Pinpoint the cell where the given text exists, returning its [X, Y] midpoint coordinate. 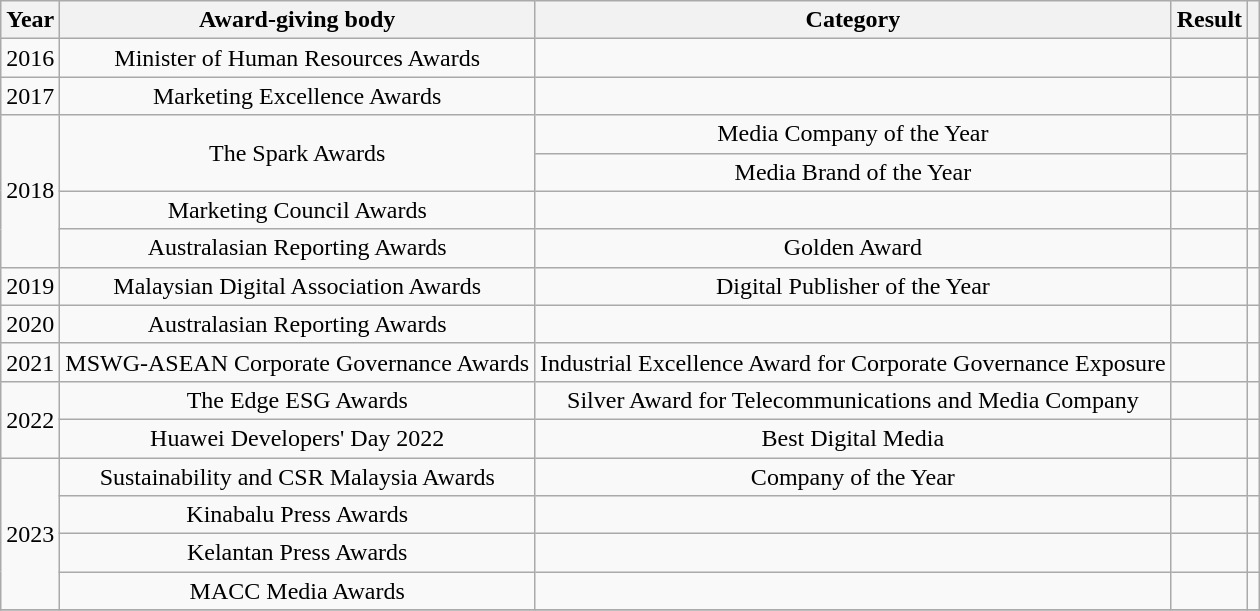
Digital Publisher of the Year [854, 286]
Award-giving body [298, 20]
2022 [30, 419]
Media Brand of the Year [854, 172]
Marketing Excellence Awards [298, 96]
Marketing Council Awards [298, 210]
Industrial Excellence Award for Corporate Governance Exposure [854, 362]
The Edge ESG Awards [298, 400]
2016 [30, 58]
Category [854, 20]
Result [1209, 20]
2021 [30, 362]
2023 [30, 534]
Year [30, 20]
Kelantan Press Awards [298, 553]
Sustainability and CSR Malaysia Awards [298, 477]
Malaysian Digital Association Awards [298, 286]
Minister of Human Resources Awards [298, 58]
Golden Award [854, 248]
2020 [30, 324]
2019 [30, 286]
Best Digital Media [854, 438]
MSWG-ASEAN Corporate Governance Awards [298, 362]
Silver Award for Telecommunications and Media Company [854, 400]
Company of the Year [854, 477]
Media Company of the Year [854, 134]
2017 [30, 96]
Huawei Developers' Day 2022 [298, 438]
Kinabalu Press Awards [298, 515]
MACC Media Awards [298, 591]
The Spark Awards [298, 153]
2018 [30, 191]
